Detect which cell encompasses the target text, then output its (X, Y) center coordinate. 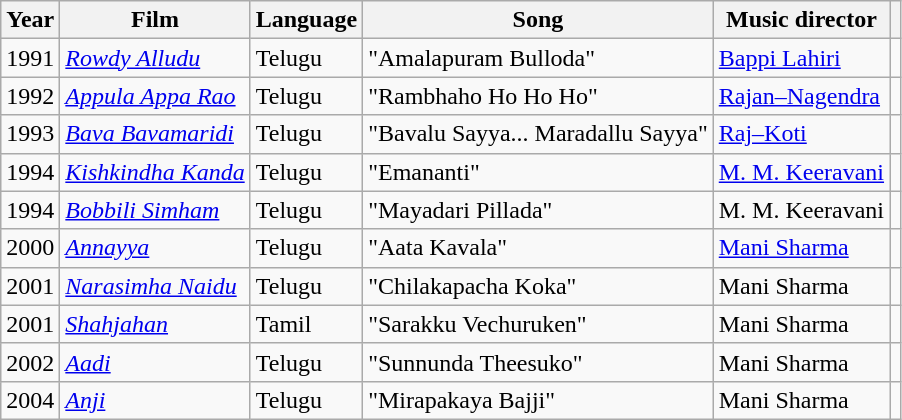
"Sunnunda Theesuko" (538, 362)
Song (538, 20)
"Mayadari Pillada" (538, 210)
"Emananti" (538, 172)
Music director (801, 20)
Anji (155, 400)
"Sarakku Vechuruken" (538, 324)
1992 (30, 96)
Aadi (155, 362)
"Aata Kavala" (538, 248)
"Bavalu Sayya... Maradallu Sayya" (538, 134)
Film (155, 20)
2000 (30, 248)
Shahjahan (155, 324)
Appula Appa Rao (155, 96)
2004 (30, 400)
"Chilakapacha Koka" (538, 286)
Annayya (155, 248)
Bappi Lahiri (801, 58)
"Mirapakaya Bajji" (538, 400)
Tamil (306, 324)
2002 (30, 362)
Raj–Koti (801, 134)
Narasimha Naidu (155, 286)
Year (30, 20)
1991 (30, 58)
"Rambhaho Ho Ho Ho" (538, 96)
Bava Bavamaridi (155, 134)
Language (306, 20)
1993 (30, 134)
"Amalapuram Bulloda" (538, 58)
Rowdy Alludu (155, 58)
Rajan–Nagendra (801, 96)
Bobbili Simham (155, 210)
Kishkindha Kanda (155, 172)
